Search for the cell housing the specified text and yield its (x, y) center coordinate. 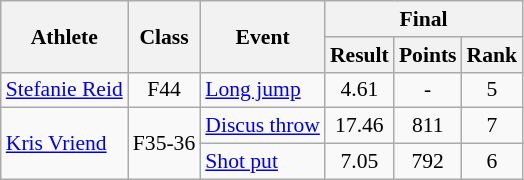
7.05 (360, 162)
17.46 (360, 126)
5 (492, 90)
Kris Vriend (64, 144)
Class (164, 36)
4.61 (360, 90)
Final (424, 19)
Athlete (64, 36)
6 (492, 162)
Event (262, 36)
792 (428, 162)
F44 (164, 90)
Rank (492, 55)
Discus throw (262, 126)
Shot put (262, 162)
- (428, 90)
F35-36 (164, 144)
Stefanie Reid (64, 90)
Long jump (262, 90)
Result (360, 55)
Points (428, 55)
7 (492, 126)
811 (428, 126)
